Locate the cell with the specified text and output its [x, y] center coordinate. 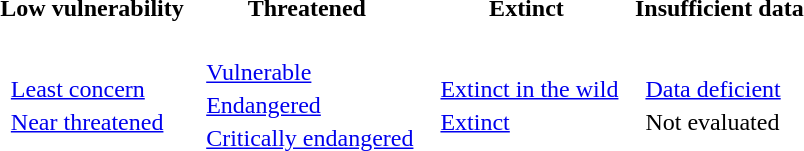
Near threatened [87, 122]
Extinct [530, 122]
Data deficient [713, 89]
Vulnerable [310, 73]
Not evaluated [713, 122]
Extinct in the wild [530, 89]
Endangered [310, 105]
Least concern [87, 89]
